For the text-containing cell, return its midpoint in (X, Y) coordinate format. 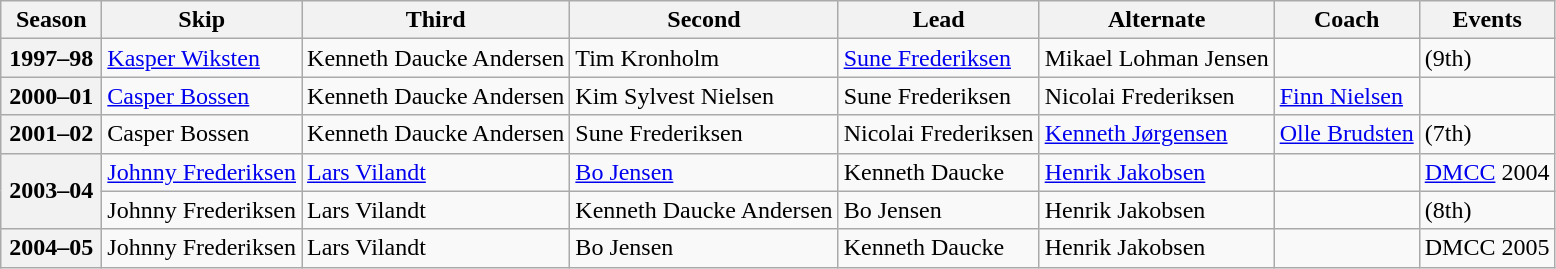
Tim Kronholm (704, 58)
Coach (1346, 20)
Lead (938, 20)
Kasper Wiksten (202, 58)
Alternate (1156, 20)
2000–01 (52, 96)
Events (1487, 20)
DMCC 2005 (1487, 248)
Skip (202, 20)
Kenneth Jørgensen (1156, 134)
Third (436, 20)
1997–98 (52, 58)
(8th) (1487, 210)
Second (704, 20)
2001–02 (52, 134)
Kim Sylvest Nielsen (704, 96)
(9th) (1487, 58)
DMCC 2004 (1487, 172)
(7th) (1487, 134)
Season (52, 20)
2004–05 (52, 248)
Finn Nielsen (1346, 96)
Olle Brudsten (1346, 134)
Mikael Lohman Jensen (1156, 58)
2003–04 (52, 191)
